From the cell containing the given text, extract its center point as (x, y) coordinate. 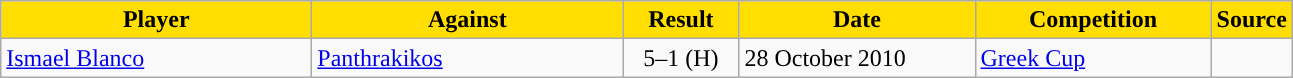
Panthrakikos (468, 58)
Source (1252, 20)
Ismael Blanco (156, 58)
Player (156, 20)
Greek Cup (1093, 58)
Competition (1093, 20)
Against (468, 20)
28 October 2010 (857, 58)
5–1 (H) (681, 58)
Date (857, 20)
Result (681, 20)
